Determine the [x, y] coordinate at the center of the cell enclosing the given text.  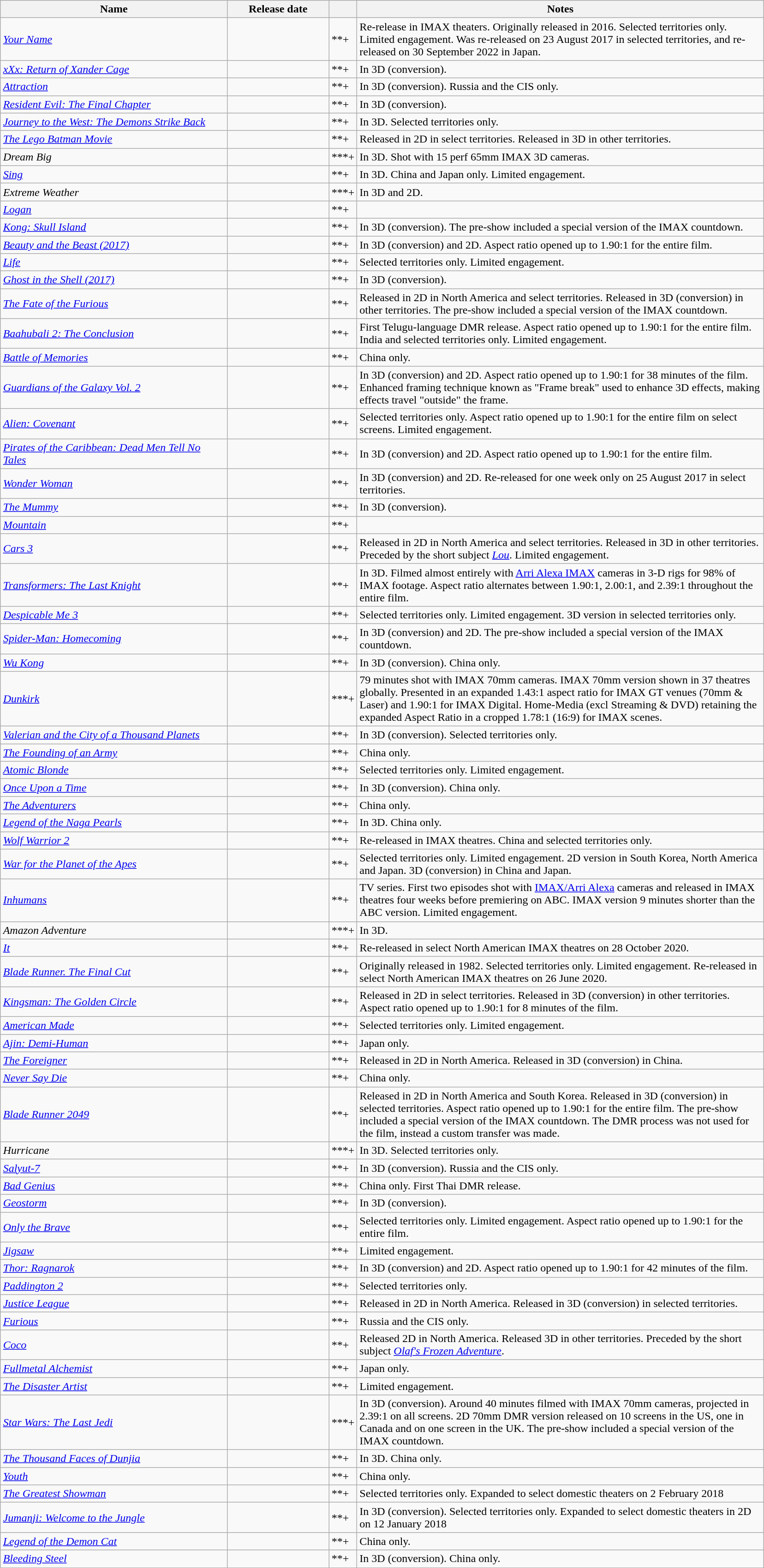
Kingsman: The Golden Circle [113, 1002]
Despicable Me 3 [113, 615]
Name [113, 9]
Salyut-7 [113, 1168]
Journey to the West: The Demons Strike Back [113, 122]
Furious [113, 1321]
American Made [113, 1025]
Your Name [113, 39]
Guardians of the Galaxy Vol. 2 [113, 387]
Selected territories only. Aspect ratio opened up to 1.90:1 for the entire film on select screens. Limited engagement. [560, 423]
Life [113, 262]
Coco [113, 1345]
Alien: Covenant [113, 423]
Extreme Weather [113, 192]
China only. First Thai DMR release. [560, 1186]
Legend of the Demon Cat [113, 1541]
Baahubali 2: The Conclusion [113, 334]
The Fate of the Furious [113, 303]
Notes [560, 9]
The Greatest Showman [113, 1494]
Wu Kong [113, 663]
Pirates of the Caribbean: Dead Men Tell No Tales [113, 454]
First Telugu-language DMR release. Aspect ratio opened up to 1.90:1 for the entire film. India and selected territories only. Limited engagement. [560, 334]
Valerian and the City of a Thousand Planets [113, 735]
Release date [278, 9]
The Mummy [113, 507]
Jigsaw [113, 1251]
Only the Brave [113, 1227]
Star Wars: The Last Jedi [113, 1422]
Atomic Blonde [113, 770]
The Disaster Artist [113, 1386]
Beauty and the Beast (2017) [113, 245]
Re-released in IMAX theatres. China and selected territories only. [560, 840]
Inhumans [113, 900]
The Foreigner [113, 1061]
Selected territories only. Limited engagement. 2D version in South Korea, North America and Japan. 3D (conversion) in China and Japan. [560, 864]
Wolf Warrior 2 [113, 840]
In 3D (conversion) and 2D. Aspect ratio opened up to 1.90:1 for 42 minutes of the film. [560, 1268]
Jumanji: Welcome to the Jungle [113, 1517]
Released in 2D in North America and select territories. Released in 3D in other territories. Preceded by the short subject Lou. Limited engagement. [560, 549]
In 3D (conversion) and 2D. The pre-show included a special version of the IMAX countdown. [560, 638]
Ghost in the Shell (2017) [113, 280]
Fullmetal Alchemist [113, 1368]
The Founding of an Army [113, 753]
Blade Runner. The Final Cut [113, 971]
Selected territories only. Expanded to select domestic theaters on 2 February 2018 [560, 1494]
Selected territories only. Limited engagement. 3D version in selected territories only. [560, 615]
Released 2D in North America. Released 3D in other territories. Preceded by the short subject Olaf's Frozen Adventure. [560, 1345]
Transformers: The Last Knight [113, 585]
Paddington 2 [113, 1286]
Never Say Die [113, 1078]
The Adventurers [113, 805]
Hurricane [113, 1151]
Wonder Woman [113, 483]
Amazon Adventure [113, 930]
Battle of Memories [113, 357]
Originally released in 1982. Selected territories only. Limited engagement. Re-released in select North American IMAX theatres on 26 June 2020. [560, 971]
War for the Planet of the Apes [113, 864]
Attraction [113, 87]
In 3D (conversion). Selected territories only. Expanded to select domestic theaters in 2D on 12 January 2018 [560, 1517]
It [113, 948]
Resident Evil: The Final Chapter [113, 104]
Dream Big [113, 157]
In 3D. [560, 930]
Selected territories only. [560, 1286]
Once Upon a Time [113, 788]
Bleeding Steel [113, 1559]
The Lego Batman Movie [113, 139]
The Thousand Faces of Dunjia [113, 1459]
In 3D. Shot with 15 perf 65mm IMAX 3D cameras. [560, 157]
Kong: Skull Island [113, 227]
Mountain [113, 525]
Russia and the CIS only. [560, 1321]
Selected territories only. Limited engagement. Aspect ratio opened up to 1.90:1 for the entire film. [560, 1227]
Released in 2D in select territories. Released in 3D in other territories. [560, 139]
Justice League [113, 1303]
Sing [113, 174]
In 3D (conversion) and 2D. Re-released for one week only on 25 August 2017 in select territories. [560, 483]
Released in 2D in North America. Released in 3D (conversion) in selected territories. [560, 1303]
In 3D and 2D. [560, 192]
Bad Genius [113, 1186]
Re-released in select North American IMAX theatres on 28 October 2020. [560, 948]
Youth [113, 1476]
Logan [113, 209]
xXx: Return of Xander Cage [113, 69]
Thor: Ragnarok [113, 1268]
Ajin: Demi-Human [113, 1043]
Dunkirk [113, 699]
Released in 2D in North America. Released in 3D (conversion) in China. [560, 1061]
Legend of the Naga Pearls [113, 823]
Blade Runner 2049 [113, 1114]
In 3D. China and Japan only. Limited engagement. [560, 174]
Cars 3 [113, 549]
In 3D (conversion). The pre-show included a special version of the IMAX countdown. [560, 227]
In 3D (conversion). Selected territories only. [560, 735]
Geostorm [113, 1203]
Released in 2D in select territories. Released in 3D (conversion) in other territories. Aspect ratio opened up to 1.90:1 for 8 minutes of the film. [560, 1002]
Spider-Man: Homecoming [113, 638]
